From the cell containing the given text, extract its center point as [X, Y] coordinate. 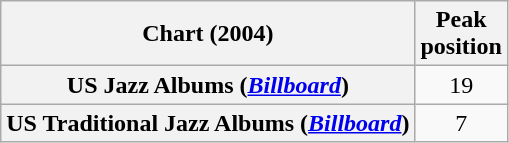
Peak position [461, 34]
7 [461, 123]
19 [461, 85]
US Traditional Jazz Albums (Billboard) [208, 123]
Chart (2004) [208, 34]
US Jazz Albums (Billboard) [208, 85]
